Determine the (x, y) coordinate at the center of the cell enclosing the given text.  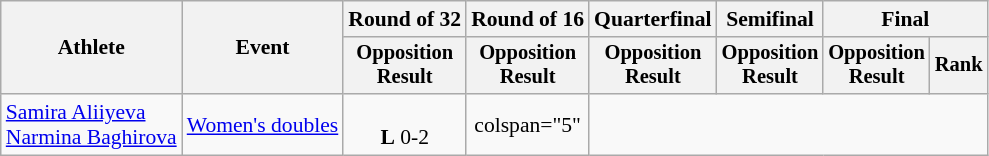
L 0-2 (404, 124)
Women's doubles (263, 124)
Event (263, 48)
Final (905, 19)
Quarterfinal (653, 19)
Samira AliiyevaNarmina Baghirova (92, 124)
Rank (959, 66)
colspan="5" (528, 124)
Semifinal (770, 19)
Round of 32 (404, 19)
Athlete (92, 48)
Round of 16 (528, 19)
